Find where the given text appears and provide that cell's center as (X, Y) coordinate. 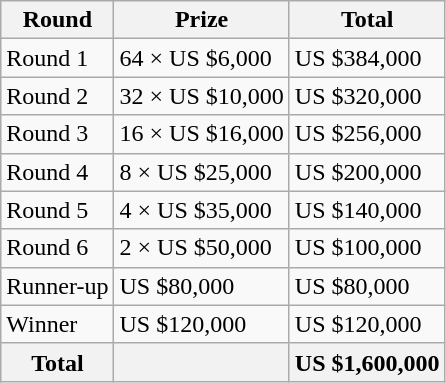
Round 1 (58, 58)
Runner-up (58, 286)
US $1,600,000 (367, 362)
Round 5 (58, 210)
US $200,000 (367, 172)
Prize (202, 20)
Round 3 (58, 134)
4 × US $35,000 (202, 210)
US $384,000 (367, 58)
US $100,000 (367, 248)
Winner (58, 324)
Round (58, 20)
US $140,000 (367, 210)
Round 4 (58, 172)
2 × US $50,000 (202, 248)
US $256,000 (367, 134)
32 × US $10,000 (202, 96)
US $320,000 (367, 96)
Round 6 (58, 248)
Round 2 (58, 96)
16 × US $16,000 (202, 134)
8 × US $25,000 (202, 172)
64 × US $6,000 (202, 58)
